Return [x, y] of the center of cell containing provided text 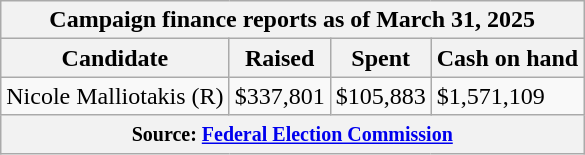
Raised [280, 58]
Spent [380, 58]
Source: Federal Election Commission [292, 134]
$1,571,109 [507, 96]
Candidate [115, 58]
Campaign finance reports as of March 31, 2025 [292, 20]
Cash on hand [507, 58]
Nicole Malliotakis (R) [115, 96]
$105,883 [380, 96]
$337,801 [280, 96]
